Return (X, Y) of the center of cell containing provided text 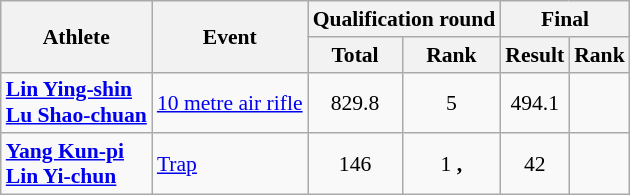
494.1 (534, 102)
Result (534, 55)
Event (230, 36)
Total (356, 55)
Athlete (76, 36)
Lin Ying-shinLu Shao-chuan (76, 102)
1 , (451, 164)
10 metre air rifle (230, 102)
Trap (230, 164)
829.8 (356, 102)
Qualification round (404, 19)
146 (356, 164)
42 (534, 164)
Final (564, 19)
Yang Kun-piLin Yi-chun (76, 164)
5 (451, 102)
